Output the [x, y] coordinate of the center of the cell containing the given text.  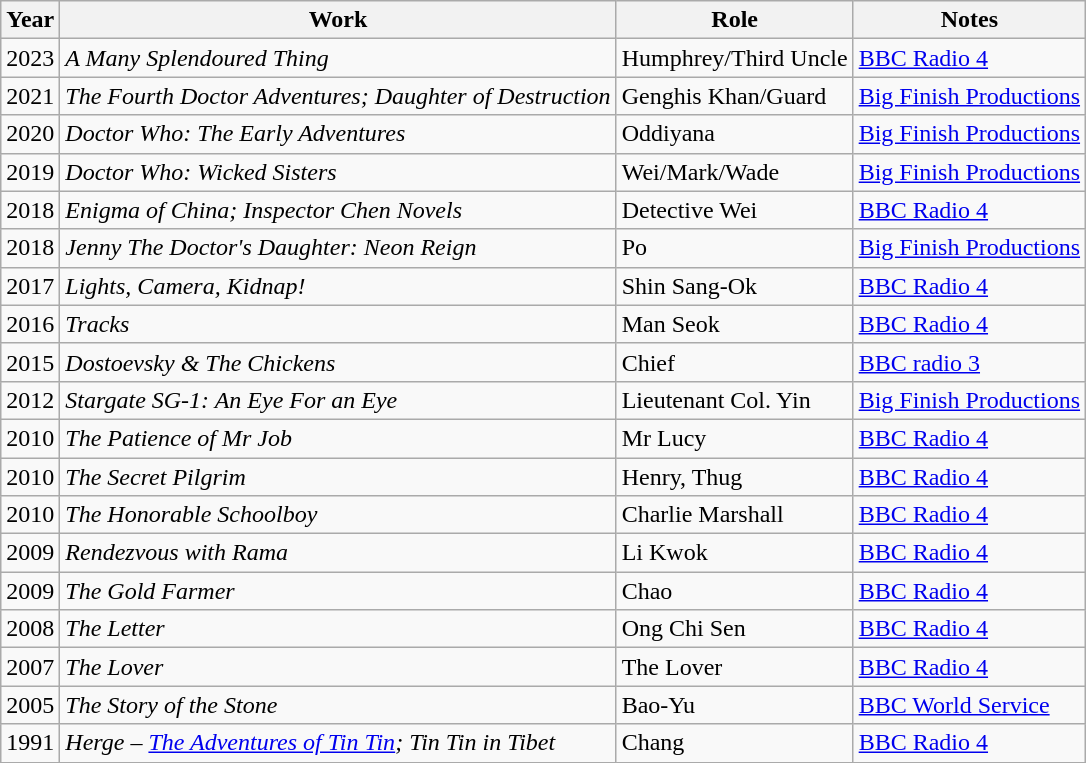
Lights, Camera, Kidnap! [338, 286]
A Many Splendoured Thing [338, 58]
2012 [30, 400]
Detective Wei [734, 210]
Doctor Who: Wicked Sisters [338, 172]
The Letter [338, 629]
Rendezvous with Rama [338, 553]
The Secret Pilgrim [338, 477]
2020 [30, 134]
BBC World Service [969, 705]
Dostoevsky & The Chickens [338, 362]
Genghis Khan/Guard [734, 96]
Charlie Marshall [734, 515]
The Story of the Stone [338, 705]
Oddiyana [734, 134]
Enigma of China; Inspector Chen Novels [338, 210]
2019 [30, 172]
Jenny The Doctor's Daughter: Neon Reign [338, 248]
Humphrey/Third Uncle [734, 58]
2017 [30, 286]
Man Seok [734, 324]
The Patience of Mr Job [338, 438]
The Gold Farmer [338, 591]
The Fourth Doctor Adventures; Daughter of Destruction [338, 96]
Chang [734, 743]
Stargate SG-1: An Eye For an Eye [338, 400]
Henry, Thug [734, 477]
Shin Sang-Ok [734, 286]
Work [338, 20]
Herge – The Adventures of Tin Tin; Tin Tin in Tibet [338, 743]
Doctor Who: The Early Adventures [338, 134]
2021 [30, 96]
2015 [30, 362]
Bao-Yu [734, 705]
1991 [30, 743]
Tracks [338, 324]
Chao [734, 591]
2023 [30, 58]
Ong Chi Sen [734, 629]
Mr Lucy [734, 438]
Po [734, 248]
The Honorable Schoolboy [338, 515]
2008 [30, 629]
2005 [30, 705]
Wei/Mark/Wade [734, 172]
2016 [30, 324]
Role [734, 20]
Chief [734, 362]
BBC radio 3 [969, 362]
Notes [969, 20]
Lieutenant Col. Yin [734, 400]
Year [30, 20]
2007 [30, 667]
Li Kwok [734, 553]
